Find where the given text appears and provide that cell's center as [X, Y] coordinate. 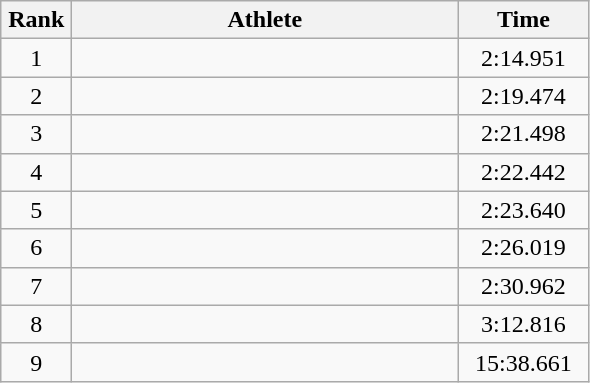
4 [36, 172]
3 [36, 134]
5 [36, 210]
2:21.498 [524, 134]
2:23.640 [524, 210]
3:12.816 [524, 324]
Time [524, 20]
9 [36, 362]
15:38.661 [524, 362]
Athlete [265, 20]
1 [36, 58]
2:22.442 [524, 172]
2:30.962 [524, 286]
Rank [36, 20]
6 [36, 248]
2:14.951 [524, 58]
2 [36, 96]
2:19.474 [524, 96]
7 [36, 286]
2:26.019 [524, 248]
8 [36, 324]
